For the text-containing cell, return its midpoint in [X, Y] coordinate format. 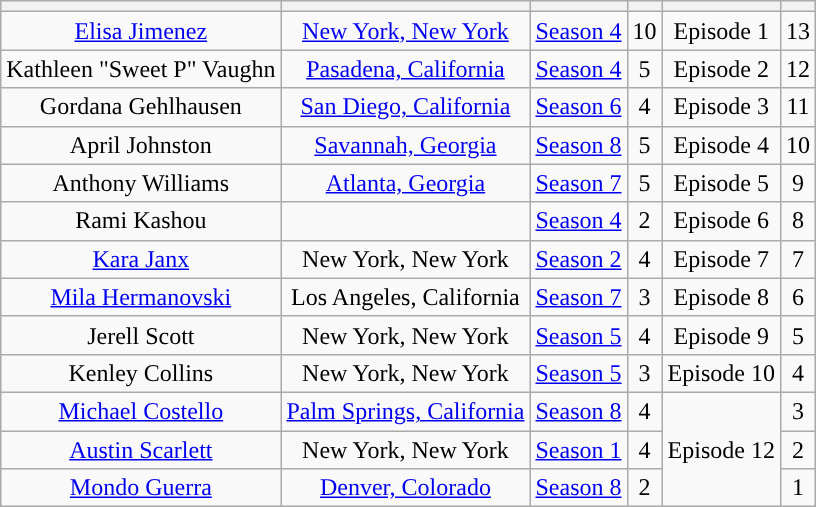
Episode 7 [721, 259]
Elisa Jimenez [141, 31]
7 [798, 259]
12 [798, 69]
Episode 4 [721, 145]
8 [798, 221]
Episode 6 [721, 221]
Episode 3 [721, 107]
San Diego, California [406, 107]
Mila Hermanovski [141, 297]
Rami Kashou [141, 221]
Season 1 [578, 449]
Austin Scarlett [141, 449]
Season 2 [578, 259]
Michael Costello [141, 411]
1 [798, 488]
Kenley Collins [141, 373]
Jerell Scott [141, 335]
9 [798, 183]
Denver, Colorado [406, 488]
Episode 2 [721, 69]
Episode 9 [721, 335]
Episode 5 [721, 183]
Los Angeles, California [406, 297]
Atlanta, Georgia [406, 183]
Kara Janx [141, 259]
April Johnston [141, 145]
13 [798, 31]
Season 6 [578, 107]
Episode 1 [721, 31]
Episode 12 [721, 449]
11 [798, 107]
Anthony Williams [141, 183]
Palm Springs, California [406, 411]
Savannah, Georgia [406, 145]
Mondo Guerra [141, 488]
Pasadena, California [406, 69]
6 [798, 297]
Episode 8 [721, 297]
Kathleen "Sweet P" Vaughn [141, 69]
Episode 10 [721, 373]
Gordana Gehlhausen [141, 107]
